From the cell containing the given text, extract its center point as (X, Y) coordinate. 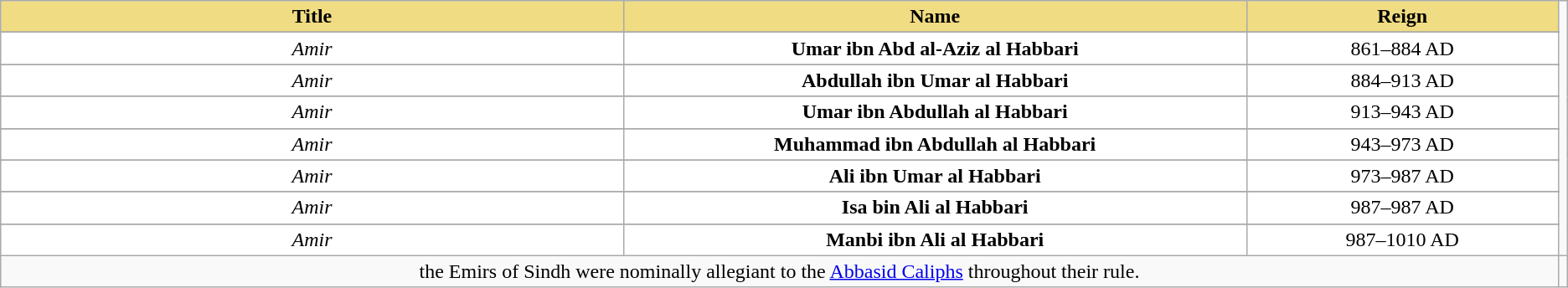
Name (935, 17)
913–943 AD (1402, 112)
Isa bin Ali al Habbari (935, 208)
Ali ibn Umar al Habbari (935, 176)
973–987 AD (1402, 176)
Title (312, 17)
Umar ibn Abdullah al Habbari (935, 112)
Abdullah ibn Umar al Habbari (935, 80)
943–973 AD (1402, 144)
861–884 AD (1402, 49)
987–987 AD (1402, 208)
884–913 AD (1402, 80)
Reign (1402, 17)
the Emirs of Sindh were nominally allegiant to the Abbasid Caliphs throughout their rule. (779, 271)
Muhammad ibn Abdullah al Habbari (935, 144)
Umar ibn Abd al-Aziz al Habbari (935, 49)
987–1010 AD (1402, 239)
Manbi ibn Ali al Habbari (935, 239)
